Search for the cell housing the specified text and yield its (X, Y) center coordinate. 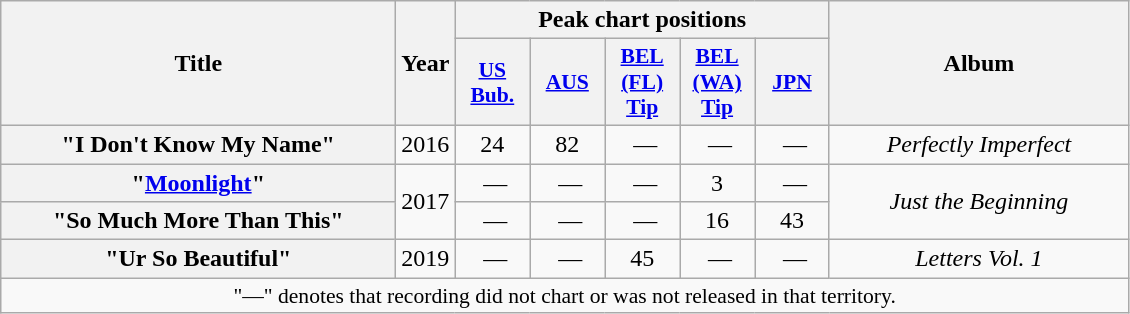
"—" denotes that recording did not chart or was not released in that territory. (565, 296)
JPN (792, 82)
2016 (426, 144)
BEL (WA)Tip (718, 82)
Letters Vol. 1 (978, 259)
16 (718, 221)
BEL(FL)Tip (642, 82)
"I Don't Know My Name" (198, 144)
"Ur So Beautiful" (198, 259)
USBub. (492, 82)
82 (568, 144)
2019 (426, 259)
Perfectly Imperfect (978, 144)
45 (642, 259)
Peak chart positions (642, 20)
"Moonlight" (198, 183)
AUS (568, 82)
Year (426, 64)
43 (792, 221)
"So Much More Than This" (198, 221)
Title (198, 64)
2017 (426, 202)
Album (978, 64)
3 (718, 183)
24 (492, 144)
Just the Beginning (978, 202)
